Scan for the cell matching the given text and deliver its [X, Y] coordinate at center. 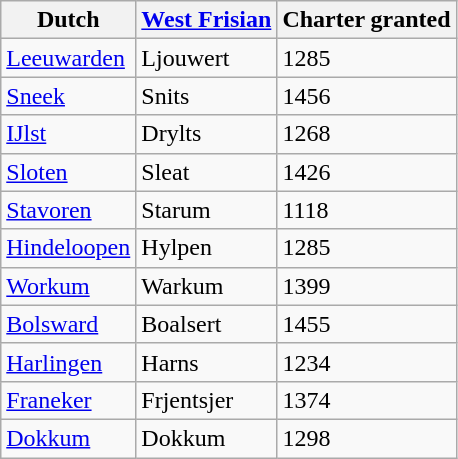
1374 [366, 400]
Charter granted [366, 20]
Harlingen [68, 362]
1234 [366, 362]
Leeuwarden [68, 58]
Franeker [68, 400]
Sloten [68, 172]
Workum [68, 286]
Frjentsjer [206, 400]
1426 [366, 172]
IJlst [68, 134]
1298 [366, 438]
Starum [206, 210]
Boalsert [206, 324]
1399 [366, 286]
1456 [366, 96]
Stavoren [68, 210]
West Frisian [206, 20]
Dutch [68, 20]
Hylpen [206, 248]
Sleat [206, 172]
Snits [206, 96]
Bolsward [68, 324]
Drylts [206, 134]
1118 [366, 210]
Sneek [68, 96]
Ljouwert [206, 58]
1268 [366, 134]
Harns [206, 362]
Hindeloopen [68, 248]
1455 [366, 324]
Warkum [206, 286]
